Search for the cell housing the specified text and yield its [x, y] center coordinate. 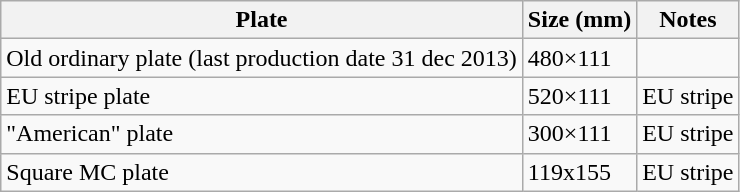
Notes [688, 20]
119x155 [579, 172]
520×111 [579, 96]
Plate [262, 20]
Square MC plate [262, 172]
EU stripe plate [262, 96]
Size (mm) [579, 20]
480×111 [579, 58]
"American" plate [262, 134]
300×111 [579, 134]
Old ordinary plate (last production date 31 dec 2013) [262, 58]
